Return the (X, Y) coordinate for the center point of the cell that contains the specified text.  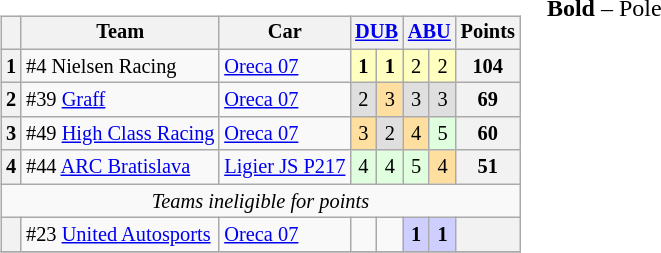
60 (488, 134)
69 (488, 100)
#49 High Class Racing (120, 134)
Team (120, 33)
#39 Graff (120, 100)
#4 Nielsen Racing (120, 66)
104 (488, 66)
ABU (430, 33)
#44 ARC Bratislava (120, 167)
Ligier JS P217 (284, 167)
Teams ineligible for points (260, 201)
DUB (376, 33)
Car (284, 33)
Points (488, 33)
#23 United Autosports (120, 235)
51 (488, 167)
